Provide the (x, y) coordinate of the cell's center where the given text is located.  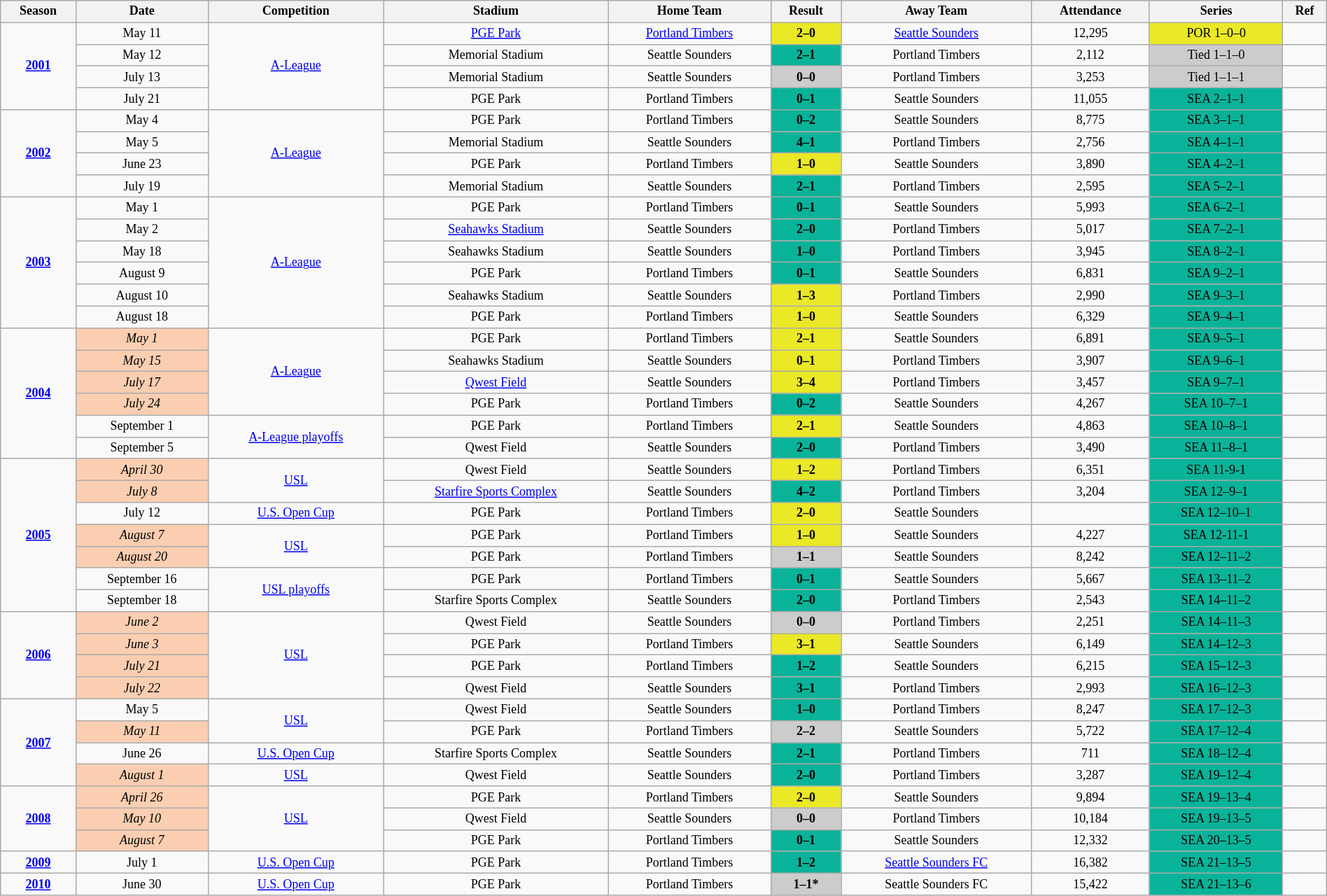
2001 (38, 66)
Series (1216, 11)
SEA 19–12–4 (1216, 776)
Ref (1305, 11)
2004 (38, 393)
SEA 6–2–1 (1216, 207)
4,227 (1090, 535)
2006 (38, 655)
Date (141, 11)
July 13 (141, 77)
11,055 (1090, 98)
2010 (38, 885)
5,667 (1090, 578)
Away Team (936, 11)
5,722 (1090, 731)
USL playoffs (295, 589)
4,863 (1090, 426)
SEA 10–7–1 (1216, 405)
SEA 17–12–4 (1216, 731)
SEA 5–2–1 (1216, 186)
SEA 4–2–1 (1216, 164)
12,295 (1090, 34)
2,543 (1090, 601)
1–1* (806, 885)
Tied 1–1–1 (1216, 77)
SEA 18–12–4 (1216, 753)
August 1 (141, 776)
5,017 (1090, 230)
SEA 9–7–1 (1216, 382)
September 5 (141, 448)
June 30 (141, 885)
SEA 21–13–6 (1216, 885)
SEA 12–10–1 (1216, 514)
SEA 7–2–1 (1216, 230)
April 26 (141, 797)
August 18 (141, 316)
6,215 (1090, 666)
Attendance (1090, 11)
SEA 19–13–5 (1216, 819)
June 3 (141, 644)
2,112 (1090, 55)
3,907 (1090, 361)
2,251 (1090, 623)
June 2 (141, 623)
Season (38, 11)
April 30 (141, 469)
2009 (38, 862)
SEA 12-11-1 (1216, 535)
15,422 (1090, 885)
SEA 9–4–1 (1216, 316)
2007 (38, 742)
SEA 12–11–2 (1216, 557)
May 15 (141, 361)
SEA 9–6–1 (1216, 361)
A-League playoffs (295, 437)
9,894 (1090, 797)
May 18 (141, 252)
3,457 (1090, 382)
SEA 13–11–2 (1216, 578)
Stadium (496, 11)
July 8 (141, 491)
August 10 (141, 295)
May 12 (141, 55)
SEA 15–12–3 (1216, 666)
Tied 1–1–0 (1216, 55)
2002 (38, 154)
SEA 12–9–1 (1216, 491)
2–2 (806, 731)
SEA 11–8–1 (1216, 448)
16,382 (1090, 862)
1–3 (806, 295)
June 26 (141, 753)
2,990 (1090, 295)
8,242 (1090, 557)
6,891 (1090, 339)
August 9 (141, 273)
4–2 (806, 491)
July 19 (141, 186)
6,149 (1090, 644)
4,267 (1090, 405)
July 22 (141, 687)
5,993 (1090, 207)
SEA 9–3–1 (1216, 295)
SEA 9–5–1 (1216, 339)
2005 (38, 535)
SEA 2–1–1 (1216, 98)
SEA 10–8–1 (1216, 426)
3–4 (806, 382)
SEA 3–1–1 (1216, 120)
July 12 (141, 514)
Competition (295, 11)
SEA 11-9-1 (1216, 469)
1–1 (806, 557)
711 (1090, 753)
June 23 (141, 164)
July 1 (141, 862)
3,490 (1090, 448)
10,184 (1090, 819)
Home Team (689, 11)
May 4 (141, 120)
SEA 20–13–5 (1216, 840)
3,890 (1090, 164)
SEA 4–1–1 (1216, 143)
September 16 (141, 578)
Result (806, 11)
6,351 (1090, 469)
SEA 14–11–3 (1216, 623)
July 24 (141, 405)
August 20 (141, 557)
POR 1–0–0 (1216, 34)
SEA 17–12–3 (1216, 710)
SEA 19–13–4 (1216, 797)
6,831 (1090, 273)
4–1 (806, 143)
SEA 16–12–3 (1216, 687)
May 10 (141, 819)
3,204 (1090, 491)
2,595 (1090, 186)
3,945 (1090, 252)
SEA 14–11–2 (1216, 601)
2,756 (1090, 143)
SEA 21–13–5 (1216, 862)
3,287 (1090, 776)
May 2 (141, 230)
8,775 (1090, 120)
SEA 9–2–1 (1216, 273)
SEA 8–2–1 (1216, 252)
12,332 (1090, 840)
September 1 (141, 426)
July 17 (141, 382)
6,329 (1090, 316)
2008 (38, 819)
8,247 (1090, 710)
September 18 (141, 601)
2,993 (1090, 687)
2003 (38, 262)
3,253 (1090, 77)
SEA 14–12–3 (1216, 644)
